Determine the [x, y] coordinate at the center of the cell enclosing the given text.  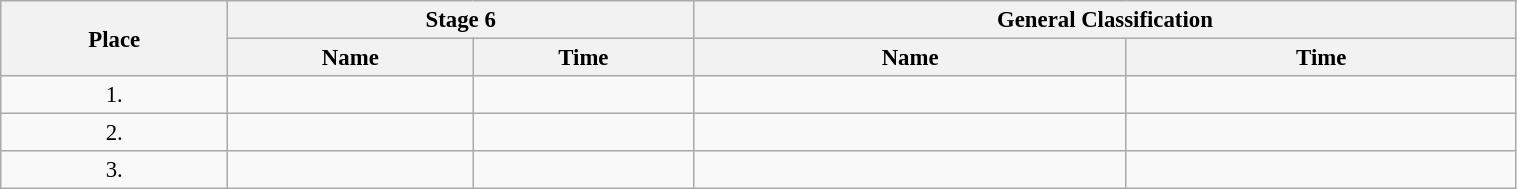
3. [114, 170]
Place [114, 38]
2. [114, 133]
Stage 6 [461, 20]
1. [114, 95]
General Classification [1105, 20]
